Determine the [x, y] coordinate at the center of the cell enclosing the given text.  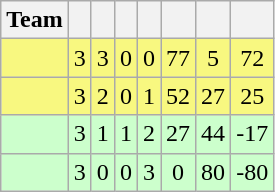
80 [214, 172]
52 [178, 96]
Team [35, 20]
-80 [252, 172]
77 [178, 58]
72 [252, 58]
-17 [252, 134]
25 [252, 96]
44 [214, 134]
5 [214, 58]
